From the cell containing the given text, extract its center point as [x, y] coordinate. 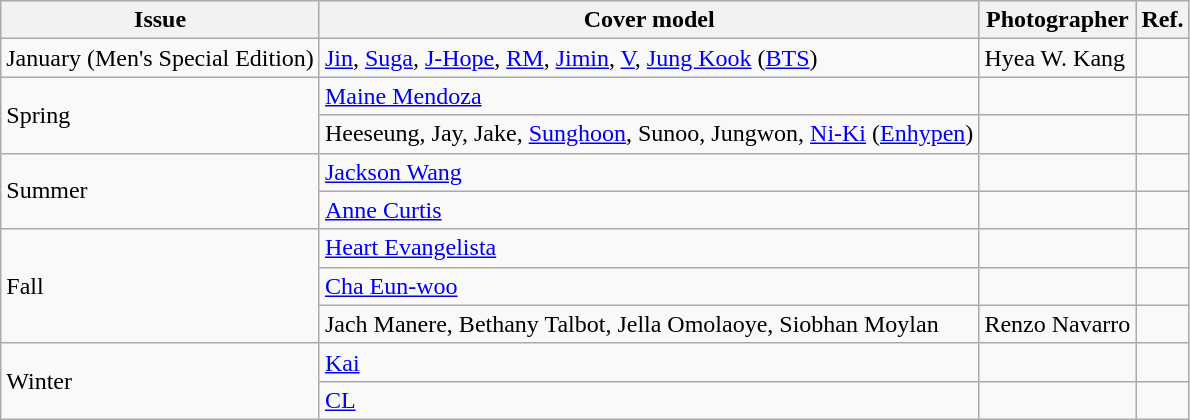
Ref. [1162, 20]
Maine Mendoza [648, 96]
Photographer [1058, 20]
Heeseung, Jay, Jake, Sunghoon, Sunoo, Jungwon, Ni-Ki (Enhypen) [648, 134]
Hyea W. Kang [1058, 58]
Fall [160, 286]
CL [648, 400]
Anne Curtis [648, 210]
Issue [160, 20]
Cover model [648, 20]
Heart Evangelista [648, 248]
Winter [160, 381]
Jin, Suga, J-Hope, RM, Jimin, V, Jung Kook (BTS) [648, 58]
Jackson Wang [648, 172]
Renzo Navarro [1058, 324]
Spring [160, 115]
January (Men's Special Edition) [160, 58]
Kai [648, 362]
Summer [160, 191]
Jach Manere, Bethany Talbot, Jella Omolaoye, Siobhan Moylan [648, 324]
Cha Eun-woo [648, 286]
